Scan for the cell matching the given text and deliver its [x, y] coordinate at center. 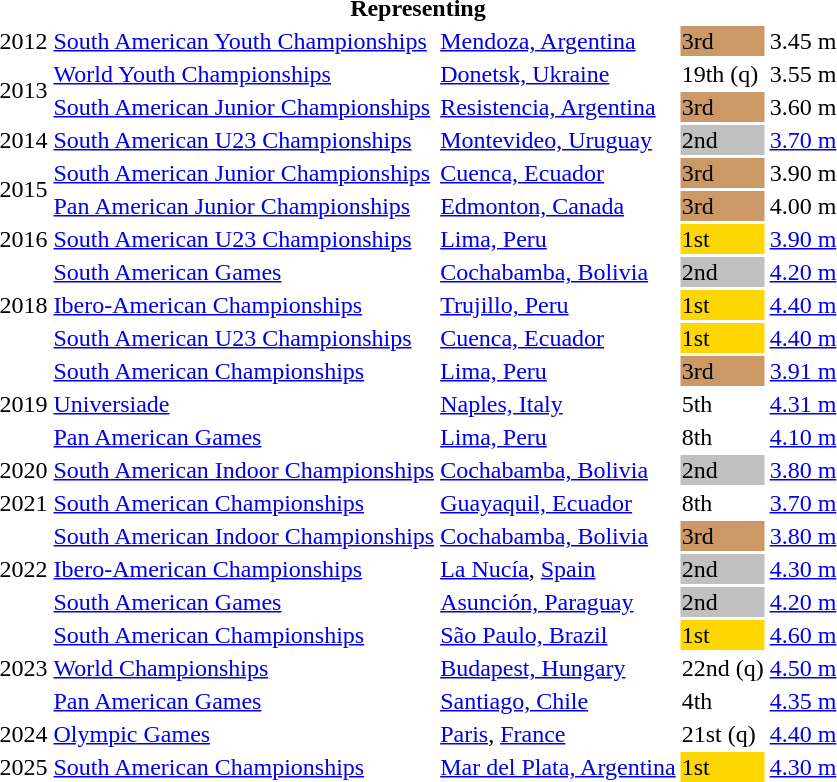
22nd (q) [722, 668]
Olympic Games [244, 734]
Mar del Plata, Argentina [558, 767]
Pan American Junior Championships [244, 206]
19th (q) [722, 74]
World Championships [244, 668]
4th [722, 701]
5th [722, 404]
Budapest, Hungary [558, 668]
Universiade [244, 404]
Montevideo, Uruguay [558, 140]
Donetsk, Ukraine [558, 74]
World Youth Championships [244, 74]
Paris, France [558, 734]
Edmonton, Canada [558, 206]
La Nucía, Spain [558, 569]
Asunción, Paraguay [558, 602]
São Paulo, Brazil [558, 635]
Mendoza, Argentina [558, 41]
Santiago, Chile [558, 701]
Guayaquil, Ecuador [558, 503]
Resistencia, Argentina [558, 107]
Trujillo, Peru [558, 305]
Naples, Italy [558, 404]
South American Youth Championships [244, 41]
21st (q) [722, 734]
